Determine the [x, y] coordinate at the center of the cell enclosing the given text.  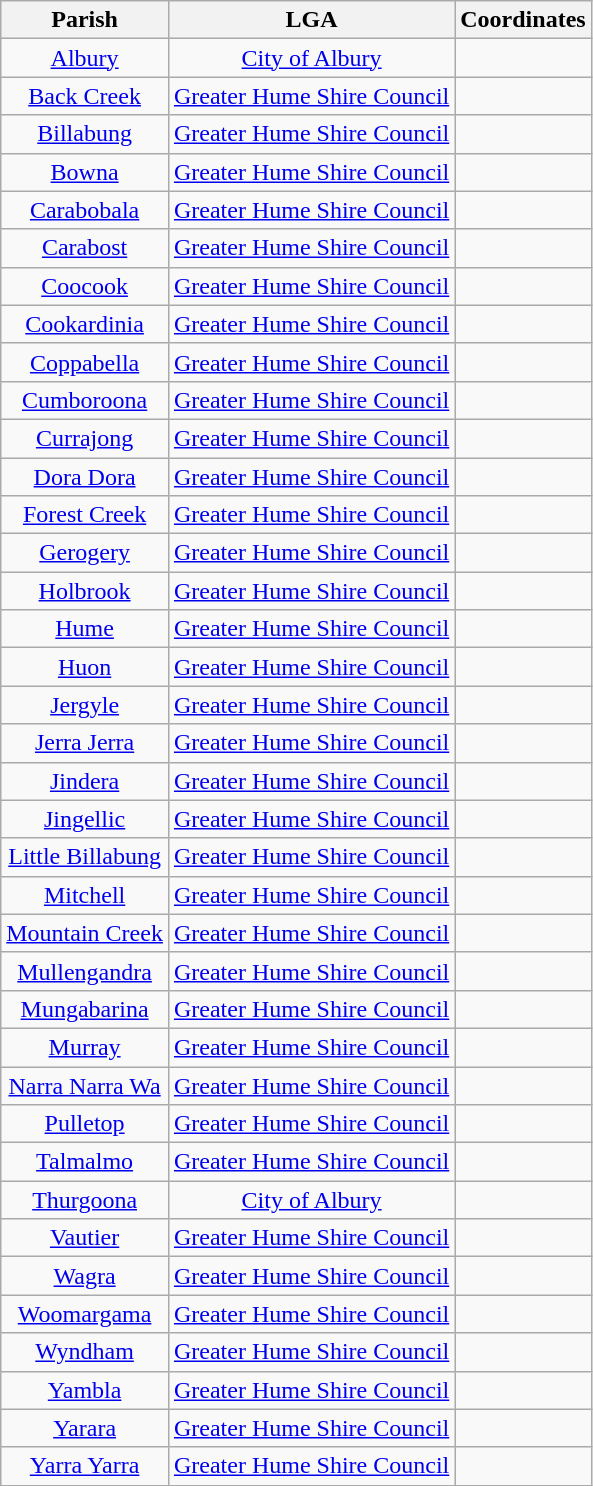
Currajong [85, 438]
Coocook [85, 286]
Parish [85, 20]
Forest Creek [85, 515]
Woomargama [85, 1314]
Mitchell [85, 895]
Yarra Yarra [85, 1466]
Coppabella [85, 362]
Jergyle [85, 705]
Carabobala [85, 210]
Gerogery [85, 553]
Little Billabung [85, 857]
Bowna [85, 172]
Yambla [85, 1390]
Cookardinia [85, 324]
Back Creek [85, 96]
Holbrook [85, 591]
Jerra Jerra [85, 743]
Jindera [85, 781]
Yarara [85, 1428]
Thurgoona [85, 1200]
Jingellic [85, 819]
Mungabarina [85, 1009]
Hume [85, 629]
Mullengandra [85, 971]
Billabung [85, 134]
Wyndham [85, 1352]
LGA [311, 20]
Narra Narra Wa [85, 1085]
Wagra [85, 1276]
Vautier [85, 1238]
Talmalmo [85, 1162]
Huon [85, 667]
Mountain Creek [85, 933]
Dora Dora [85, 477]
Pulletop [85, 1124]
Albury [85, 58]
Coordinates [523, 20]
Carabost [85, 248]
Cumboroona [85, 400]
Murray [85, 1047]
